Locate the cell with the specified text and output its (X, Y) center coordinate. 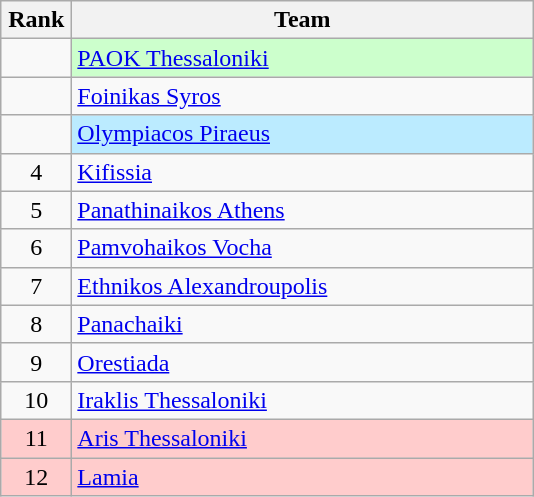
11 (36, 438)
Kifissia (302, 172)
10 (36, 400)
Ethnikos Alexandroupolis (302, 286)
Pamvohaikos Vocha (302, 248)
PAOK Thessaloniki (302, 58)
6 (36, 248)
7 (36, 286)
5 (36, 210)
4 (36, 172)
Orestiada (302, 362)
Olympiacos Piraeus (302, 134)
Rank (36, 20)
12 (36, 477)
9 (36, 362)
8 (36, 324)
Team (302, 20)
Foinikas Syros (302, 96)
Panathinaikos Athens (302, 210)
Aris Thessaloniki (302, 438)
Iraklis Thessaloniki (302, 400)
Lamia (302, 477)
Panachaiki (302, 324)
